Determine the [X, Y] coordinate at the center of the cell enclosing the given text.  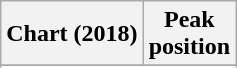
Peakposition [189, 34]
Chart (2018) [72, 34]
